Locate the cell with the specified text and output its (X, Y) center coordinate. 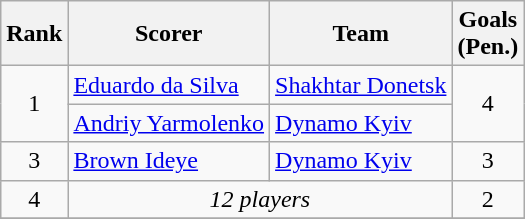
Eduardo da Silva (169, 85)
Rank (34, 34)
12 players (260, 199)
Brown Ideye (169, 161)
Scorer (169, 34)
Goals(Pen.) (488, 34)
1 (34, 104)
2 (488, 199)
Shakhtar Donetsk (361, 85)
Andriy Yarmolenko (169, 123)
Team (361, 34)
